For the text-containing cell, return its midpoint in [x, y] coordinate format. 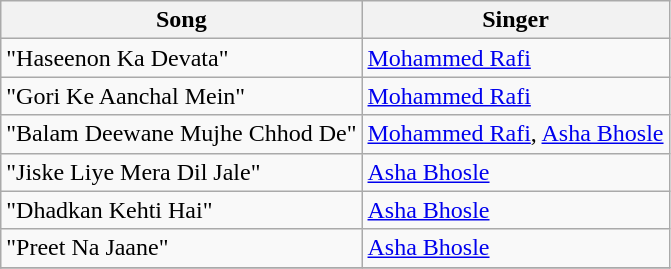
"Preet Na Jaane" [182, 248]
"Jiske Liye Mera Dil Jale" [182, 172]
Singer [516, 20]
"Dhadkan Kehti Hai" [182, 210]
"Balam Deewane Mujhe Chhod De" [182, 134]
"Gori Ke Aanchal Mein" [182, 96]
Mohammed Rafi, Asha Bhosle [516, 134]
"Haseenon Ka Devata" [182, 58]
Song [182, 20]
